Locate the cell with the specified text and output its [x, y] center coordinate. 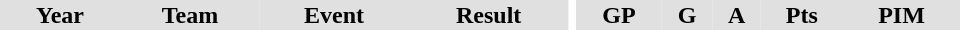
A [737, 15]
GP [619, 15]
Result [488, 15]
Event [334, 15]
PIM [902, 15]
Team [190, 15]
G [688, 15]
Pts [802, 15]
Year [60, 15]
